For the text-containing cell, return its midpoint in [x, y] coordinate format. 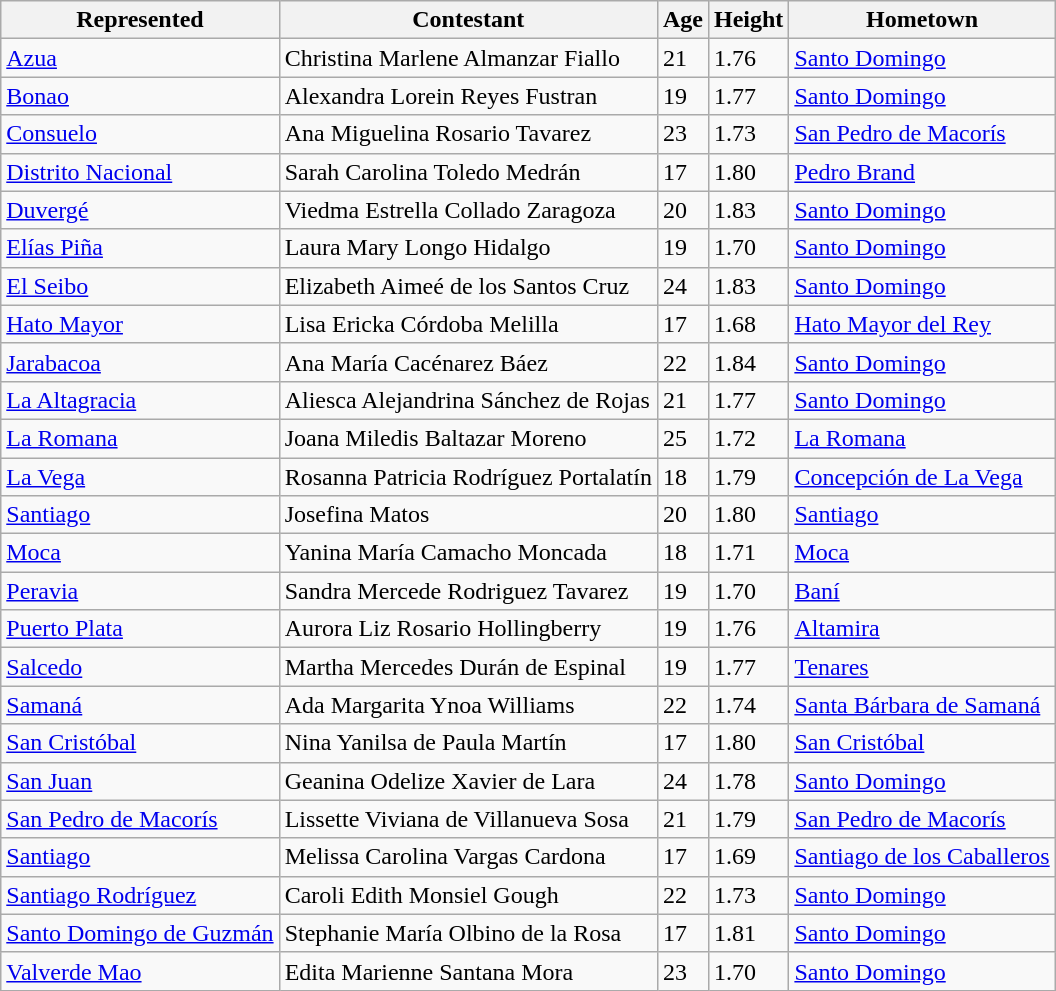
Santa Bárbara de Samaná [922, 705]
Pedro Brand [922, 172]
Hato Mayor [140, 324]
Melissa Carolina Vargas Cardona [468, 857]
Lissette Viviana de Villanueva Sosa [468, 819]
Samaná [140, 705]
Alexandra Lorein Reyes Fustran [468, 96]
Peravia [140, 591]
Concepción de La Vega [922, 477]
Ada Margarita Ynoa Williams [468, 705]
El Seibo [140, 286]
Aliesca Alejandrina Sánchez de Rojas [468, 400]
Nina Yanilsa de Paula Martín [468, 743]
La Vega [140, 477]
Sarah Carolina Toledo Medrán [468, 172]
1.69 [748, 857]
Geanina Odelize Xavier de Lara [468, 781]
Elías Piña [140, 248]
Stephanie María Olbino de la Rosa [468, 933]
Jarabacoa [140, 362]
Aurora Liz Rosario Hollingberry [468, 629]
Age [682, 20]
Altamira [922, 629]
La Altagracia [140, 400]
Edita Marienne Santana Mora [468, 971]
Sandra Mercede Rodriguez Tavarez [468, 591]
Santo Domingo de Guzmán [140, 933]
Santiago de los Caballeros [922, 857]
Ana María Cacénarez Báez [468, 362]
Tenares [922, 667]
Bonao [140, 96]
1.72 [748, 438]
1.71 [748, 553]
1.68 [748, 324]
1.78 [748, 781]
Salcedo [140, 667]
1.74 [748, 705]
Lisa Ericka Córdoba Melilla [468, 324]
Laura Mary Longo Hidalgo [468, 248]
Baní [922, 591]
Hato Mayor del Rey [922, 324]
Santiago Rodríguez [140, 895]
Joana Miledis Baltazar Moreno [468, 438]
Distrito Nacional [140, 172]
Martha Mercedes Durán de Espinal [468, 667]
Christina Marlene Almanzar Fiallo [468, 58]
Hometown [922, 20]
Valverde Mao [140, 971]
25 [682, 438]
Represented [140, 20]
Caroli Edith Monsiel Gough [468, 895]
Consuelo [140, 134]
Ana Miguelina Rosario Tavarez [468, 134]
San Juan [140, 781]
Azua [140, 58]
Viedma Estrella Collado Zaragoza [468, 210]
Rosanna Patricia Rodríguez Portalatín [468, 477]
Yanina María Camacho Moncada [468, 553]
Elizabeth Aimeé de los Santos Cruz [468, 286]
Josefina Matos [468, 515]
1.81 [748, 933]
Contestant [468, 20]
Duvergé [140, 210]
1.84 [748, 362]
Height [748, 20]
Puerto Plata [140, 629]
